Extract the (x, y) coordinate from the center of the cell holding the provided text.  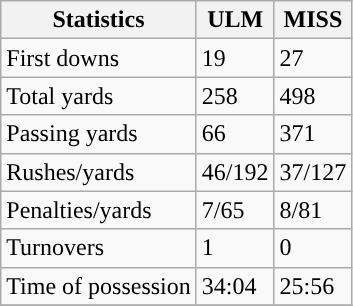
46/192 (235, 172)
19 (235, 58)
ULM (235, 20)
Rushes/yards (99, 172)
498 (313, 96)
Total yards (99, 96)
Turnovers (99, 248)
27 (313, 58)
Passing yards (99, 134)
258 (235, 96)
Time of possession (99, 286)
25:56 (313, 286)
8/81 (313, 210)
66 (235, 134)
371 (313, 134)
1 (235, 248)
7/65 (235, 210)
0 (313, 248)
MISS (313, 20)
Statistics (99, 20)
First downs (99, 58)
34:04 (235, 286)
37/127 (313, 172)
Penalties/yards (99, 210)
